Provide the [x, y] coordinate of the cell's center where the given text is located.  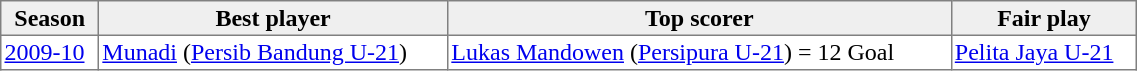
Munadi (Persib Bandung U-21) [274, 52]
2009-10 [50, 52]
Best player [274, 18]
Fair play [1044, 18]
Season [50, 18]
Top scorer [700, 18]
Pelita Jaya U-21 [1044, 52]
Lukas Mandowen (Persipura U-21) = 12 Goal [700, 52]
